Identify which cell holds the provided text, then report its (X, Y) central coordinate. 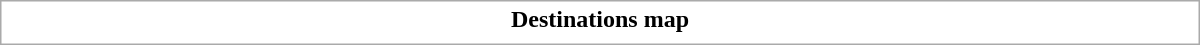
Destinations map (600, 19)
